Capture the cell that displays the provided text and extract its (x, y) central coordinate. 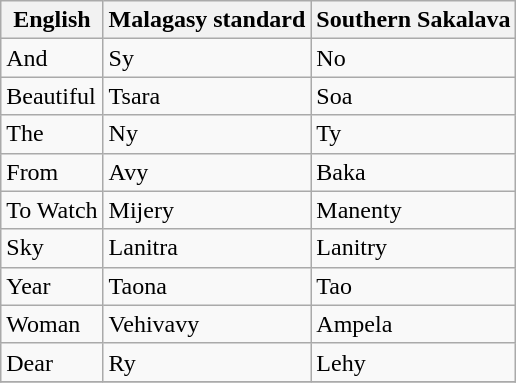
Ny (207, 134)
Mijery (207, 210)
Dear (52, 362)
Woman (52, 324)
Beautiful (52, 96)
Sky (52, 248)
Sy (207, 58)
To Watch (52, 210)
And (52, 58)
Vehivavy (207, 324)
Taona (207, 286)
No (414, 58)
Avy (207, 172)
Ty (414, 134)
The (52, 134)
Malagasy standard (207, 20)
Lehy (414, 362)
English (52, 20)
Soa (414, 96)
Ampela (414, 324)
Lanitra (207, 248)
Year (52, 286)
Baka (414, 172)
Manenty (414, 210)
Tsara (207, 96)
Ry (207, 362)
Southern Sakalava (414, 20)
Tao (414, 286)
Lanitry (414, 248)
From (52, 172)
